Search for the cell housing the specified text and yield its (x, y) center coordinate. 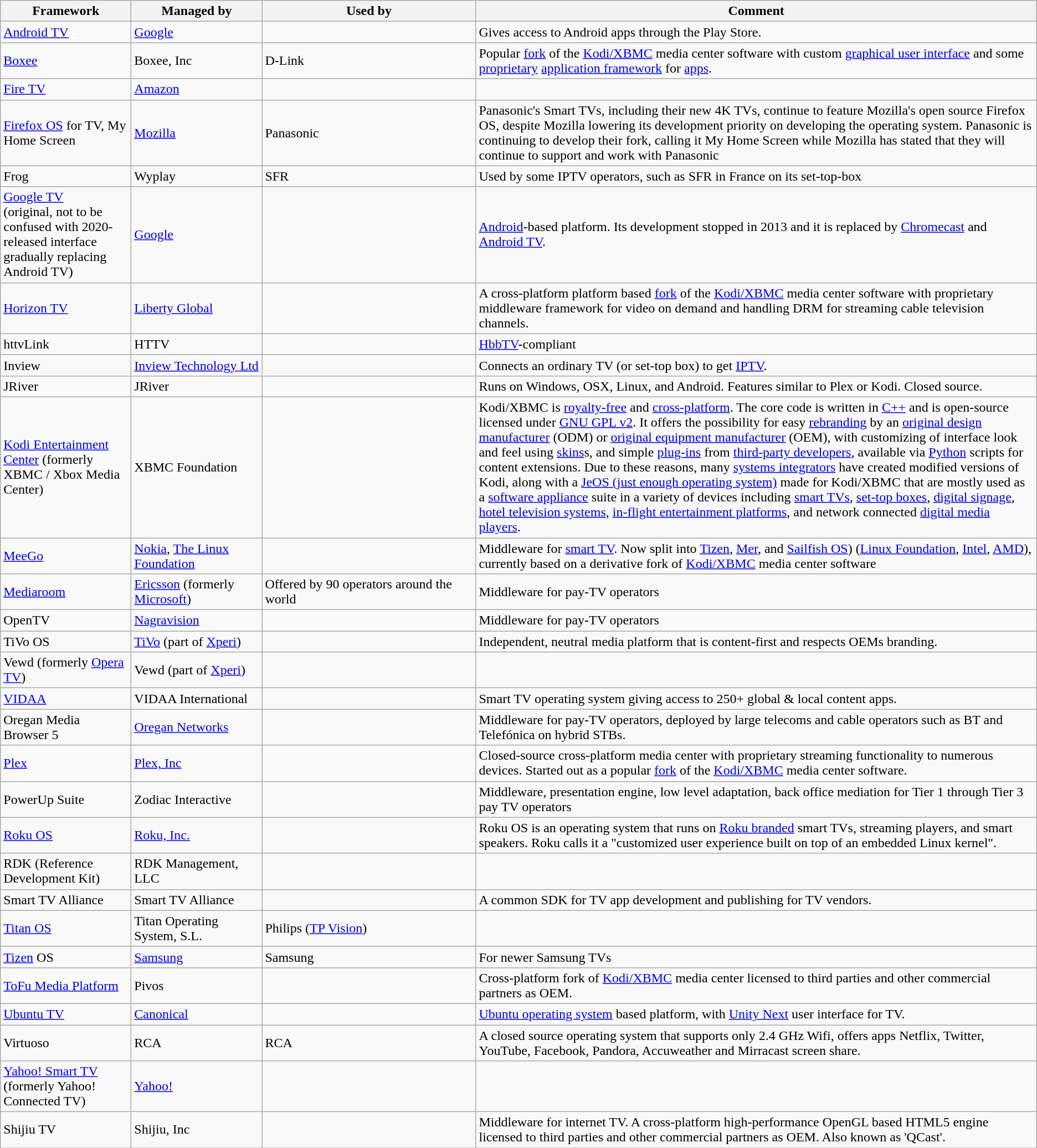
Independent, neutral media platform that is content-first and respects OEMs branding. (756, 642)
Offered by 90 operators around the world (369, 592)
Shijiu, Inc (197, 1130)
Wyplay (197, 176)
Used by (369, 11)
Titan OS (66, 929)
Pivos (197, 985)
VIDAA (66, 699)
OpenTV (66, 621)
Runs on Windows, OSX, Linux, and Android. Features similar to Plex or Kodi. Closed source. (756, 386)
Google TV(original, not to be confused with 2020-released interface gradually replacing Android TV) (66, 235)
Connects an ordinary TV (or set-top box) to get IPTV. (756, 365)
MeeGo (66, 555)
HbbTV-compliant (756, 344)
Boxee, Inc (197, 61)
Popular fork of the Kodi/XBMC media center software with custom graphical user interface and some proprietary application framework for apps. (756, 61)
Frog (66, 176)
Shijiu TV (66, 1130)
Roku, Inc. (197, 836)
Android-based platform. Its development stopped in 2013 and it is replaced by Chromecast and Android TV. (756, 235)
Titan Operating System, S.L. (197, 929)
Ubuntu operating system based platform, with Unity Next user interface for TV. (756, 1014)
Amazon (197, 89)
Mozilla (197, 133)
RDK (Reference Development Kit) (66, 871)
Oregan Networks (197, 727)
Roku OS (66, 836)
SFR (369, 176)
Managed by (197, 11)
Middleware, presentation engine, low level adaptation, back office mediation for Tier 1 through Tier 3 pay TV operators (756, 799)
Used by some IPTV operators, such as SFR in France on its set-top-box (756, 176)
Ubuntu TV (66, 1014)
Kodi Entertainment Center (formerly XBMC / Xbox Media Center) (66, 467)
Mediaroom (66, 592)
Yahoo! Smart TV (formerly Yahoo! Connected TV) (66, 1086)
Boxee (66, 61)
Firefox OS for TV, My Home Screen (66, 133)
Comment (756, 11)
Panasonic (369, 133)
Zodiac Interactive (197, 799)
Vewd (part of Xperi) (197, 670)
Inview Technology Ltd (197, 365)
Plex, Inc (197, 763)
Ericsson (formerly Microsoft) (197, 592)
Tizen OS (66, 957)
Smart TV operating system giving access to 250+ global & local content apps. (756, 699)
For newer Samsung TVs (756, 957)
Cross-platform fork of Kodi/XBMC media center licensed to third parties and other commercial partners as OEM. (756, 985)
Gives access to Android apps through the Play Store. (756, 32)
Vewd (formerly Opera TV) (66, 670)
Yahoo! (197, 1086)
Android TV (66, 32)
Plex (66, 763)
Horizon TV (66, 308)
Virtuoso (66, 1043)
A common SDK for TV app development and publishing for TV vendors. (756, 900)
Middleware for pay-TV operators, deployed by large telecoms and cable operators such as BT and Telefónica on hybrid STBs. (756, 727)
httvLink (66, 344)
Nagravision (197, 621)
VIDAA International (197, 699)
D-Link (369, 61)
TiVo (part of Xperi) (197, 642)
Framework (66, 11)
Fire TV (66, 89)
Inview (66, 365)
Nokia, The Linux Foundation (197, 555)
RDK Management, LLC (197, 871)
Oregan Media Browser 5 (66, 727)
Philips (TP Vision) (369, 929)
Liberty Global (197, 308)
HTTV (197, 344)
XBMC Foundation (197, 467)
TiVo OS (66, 642)
ToFu Media Platform (66, 985)
PowerUp Suite (66, 799)
Canonical (197, 1014)
